Output the (x, y) coordinate of the center of the cell containing the given text.  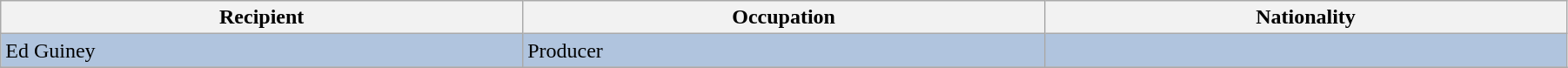
Nationality (1306, 17)
Recipient (262, 17)
Producer (784, 51)
Occupation (784, 17)
Ed Guiney (262, 51)
